Extract the [x, y] coordinate from the center of the cell holding the provided text.  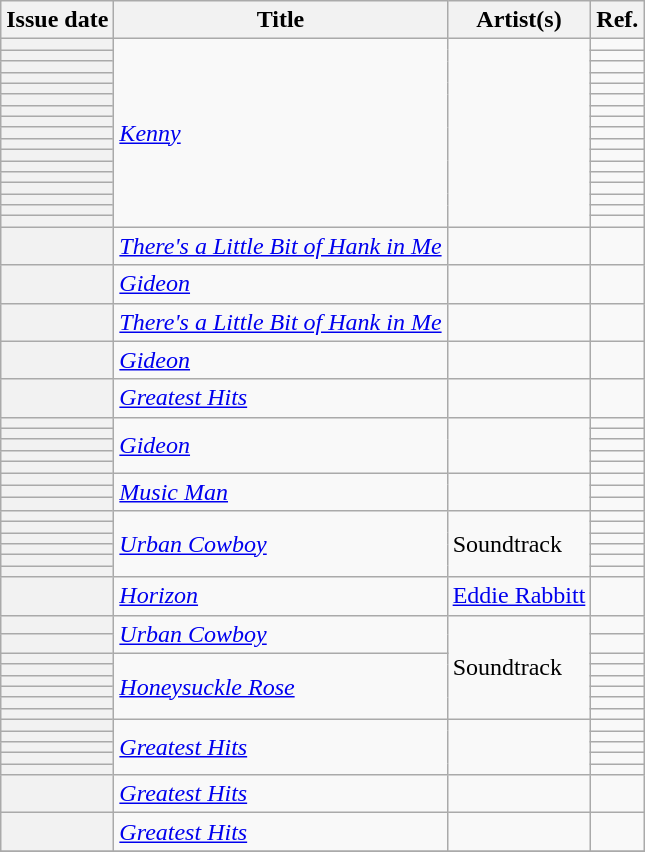
Issue date [58, 20]
Honeysuckle Rose [280, 686]
Kenny [280, 133]
Artist(s) [519, 20]
Eddie Rabbitt [519, 596]
Ref. [618, 20]
Music Man [280, 491]
Title [280, 20]
Horizon [280, 596]
